Locate the cell with the specified text and output its (x, y) center coordinate. 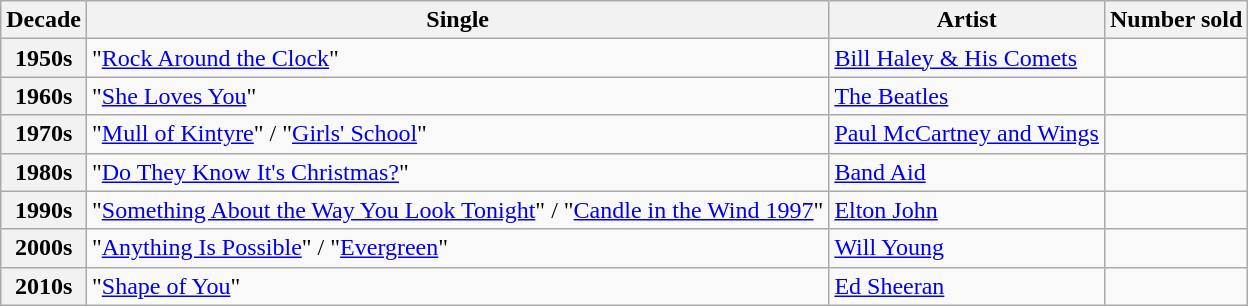
Ed Sheeran (967, 286)
1990s (44, 210)
"Mull of Kintyre" / "Girls' School" (457, 134)
2000s (44, 248)
Bill Haley & His Comets (967, 58)
"Rock Around the Clock" (457, 58)
Single (457, 20)
Paul McCartney and Wings (967, 134)
1960s (44, 96)
Will Young (967, 248)
Number sold (1176, 20)
The Beatles (967, 96)
"Do They Know It's Christmas?" (457, 172)
"Anything Is Possible" / "Evergreen" (457, 248)
1970s (44, 134)
Elton John (967, 210)
"Shape of You" (457, 286)
Artist (967, 20)
"Something About the Way You Look Tonight" / "Candle in the Wind 1997" (457, 210)
1950s (44, 58)
"She Loves You" (457, 96)
1980s (44, 172)
2010s (44, 286)
Band Aid (967, 172)
Decade (44, 20)
